Find where the given text appears and provide that cell's center as [x, y] coordinate. 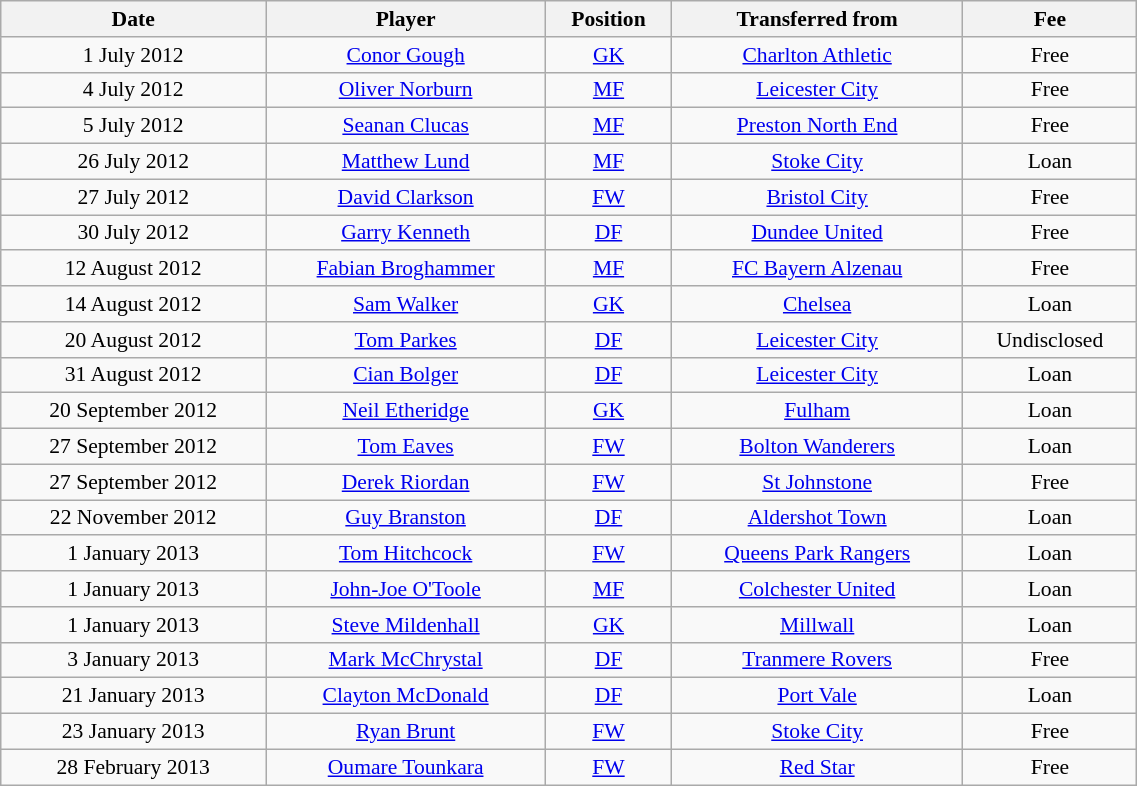
Oumare Tounkara [406, 767]
Oliver Norburn [406, 90]
St Johnstone [817, 482]
Neil Etheridge [406, 411]
Fee [1050, 19]
14 August 2012 [134, 304]
Clayton McDonald [406, 696]
Preston North End [817, 126]
Position [609, 19]
31 August 2012 [134, 375]
Bristol City [817, 197]
Fulham [817, 411]
Millwall [817, 625]
Sam Walker [406, 304]
Dundee United [817, 233]
Transferred from [817, 19]
Mark McChrystal [406, 660]
23 January 2013 [134, 732]
Tom Hitchcock [406, 554]
Garry Kenneth [406, 233]
Player [406, 19]
Date [134, 19]
Matthew Lund [406, 162]
4 July 2012 [134, 90]
20 August 2012 [134, 340]
Tom Eaves [406, 447]
Tom Parkes [406, 340]
12 August 2012 [134, 269]
20 September 2012 [134, 411]
Cian Bolger [406, 375]
27 July 2012 [134, 197]
5 July 2012 [134, 126]
John-Joe O'Toole [406, 589]
Undisclosed [1050, 340]
Fabian Broghammer [406, 269]
Charlton Athletic [817, 55]
21 January 2013 [134, 696]
Steve Mildenhall [406, 625]
Guy Branston [406, 518]
Port Vale [817, 696]
Queens Park Rangers [817, 554]
Red Star [817, 767]
22 November 2012 [134, 518]
Tranmere Rovers [817, 660]
Derek Riordan [406, 482]
David Clarkson [406, 197]
Seanan Clucas [406, 126]
28 February 2013 [134, 767]
3 January 2013 [134, 660]
FC Bayern Alzenau [817, 269]
Bolton Wanderers [817, 447]
Ryan Brunt [406, 732]
Conor Gough [406, 55]
Chelsea [817, 304]
Aldershot Town [817, 518]
1 July 2012 [134, 55]
30 July 2012 [134, 233]
26 July 2012 [134, 162]
Colchester United [817, 589]
